Provide the (X, Y) coordinate of the cell's center where the given text is located.  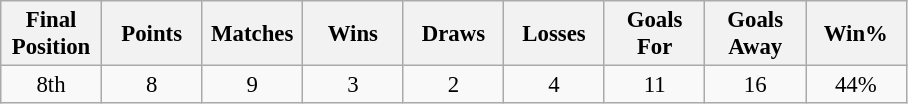
16 (756, 85)
Goals Away (756, 34)
9 (252, 85)
44% (856, 85)
Matches (252, 34)
2 (454, 85)
4 (554, 85)
Wins (354, 34)
3 (354, 85)
11 (654, 85)
Points (152, 34)
8 (152, 85)
Goals For (654, 34)
Losses (554, 34)
8th (52, 85)
Win% (856, 34)
Draws (454, 34)
Final Position (52, 34)
